Capture the cell that displays the provided text and extract its [X, Y] central coordinate. 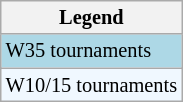
W10/15 tournaments [92, 85]
W35 tournaments [92, 51]
Legend [92, 17]
